Provide the (X, Y) coordinate of the cell's center where the given text is located.  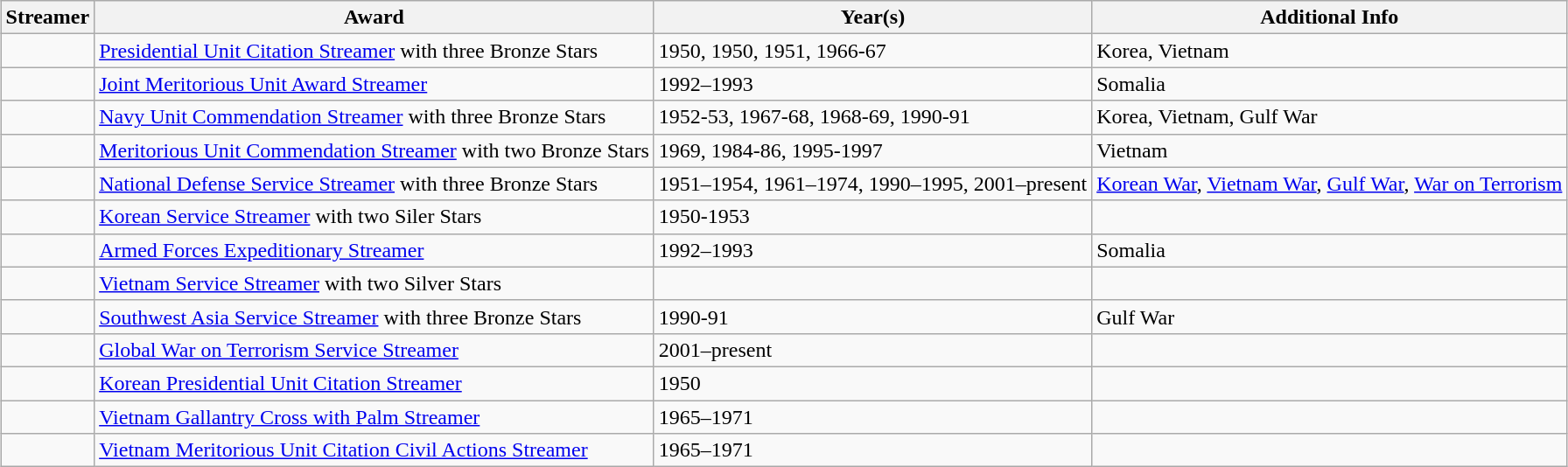
Vietnam Gallantry Cross with Palm Streamer (374, 417)
Korean Presidential Unit Citation Streamer (374, 383)
1950, 1950, 1951, 1966-67 (872, 51)
Year(s) (872, 17)
1950-1953 (872, 217)
Korean War, Vietnam War, Gulf War, War on Terrorism (1330, 184)
Global War on Terrorism Service Streamer (374, 350)
Vietnam (1330, 150)
Korea, Vietnam (1330, 51)
Presidential Unit Citation Streamer with three Bronze Stars (374, 51)
National Defense Service Streamer with three Bronze Stars (374, 184)
1990-91 (872, 317)
Navy Unit Commendation Streamer with three Bronze Stars (374, 117)
2001–present (872, 350)
1969, 1984-86, 1995-1997 (872, 150)
Joint Meritorious Unit Award Streamer (374, 84)
Korean Service Streamer with two Siler Stars (374, 217)
1951–1954, 1961–1974, 1990–1995, 2001–present (872, 184)
1952-53, 1967-68, 1968-69, 1990-91 (872, 117)
Meritorious Unit Commendation Streamer with two Bronze Stars (374, 150)
Additional Info (1330, 17)
Vietnam Service Streamer with two Silver Stars (374, 283)
1950 (872, 383)
Gulf War (1330, 317)
Streamer (47, 17)
Armed Forces Expeditionary Streamer (374, 250)
Southwest Asia Service Streamer with three Bronze Stars (374, 317)
Vietnam Meritorious Unit Citation Civil Actions Streamer (374, 450)
Award (374, 17)
Korea, Vietnam, Gulf War (1330, 117)
